Search for the cell housing the specified text and yield its [x, y] center coordinate. 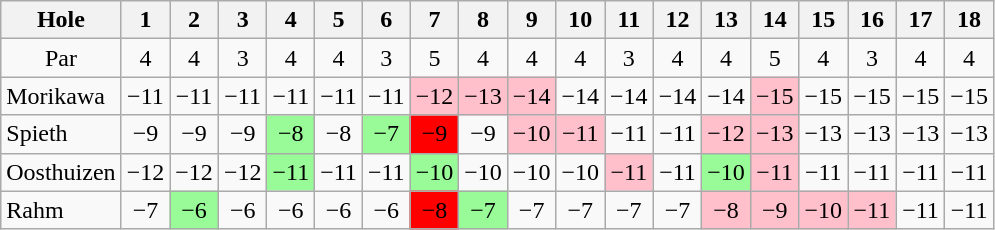
1 [146, 20]
12 [678, 20]
2 [194, 20]
13 [726, 20]
9 [532, 20]
18 [970, 20]
15 [824, 20]
Rahm [61, 210]
10 [580, 20]
Morikawa [61, 96]
16 [872, 20]
Oosthuizen [61, 172]
11 [630, 20]
Par [61, 58]
8 [484, 20]
Spieth [61, 134]
17 [920, 20]
7 [434, 20]
Hole [61, 20]
6 [386, 20]
14 [774, 20]
